Scan for the cell matching the given text and deliver its (x, y) coordinate at center. 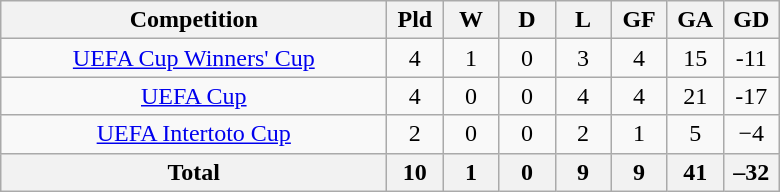
10 (415, 172)
UEFA Intertoto Cup (194, 134)
–32 (751, 172)
-11 (751, 58)
UEFA Cup Winners' Cup (194, 58)
D (527, 20)
3 (583, 58)
UEFA Cup (194, 96)
GD (751, 20)
41 (695, 172)
21 (695, 96)
W (471, 20)
GF (639, 20)
Total (194, 172)
Competition (194, 20)
L (583, 20)
5 (695, 134)
15 (695, 58)
Pld (415, 20)
−4 (751, 134)
-17 (751, 96)
GA (695, 20)
